From the cell containing the given text, extract its center point as [X, Y] coordinate. 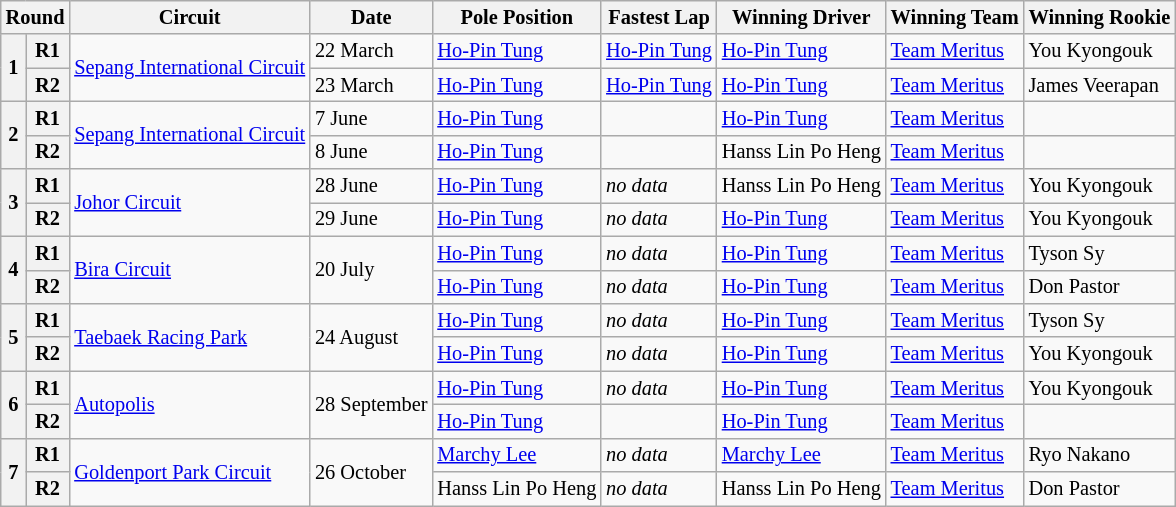
6 [14, 404]
Pole Position [516, 17]
28 September [371, 404]
Bira Circuit [190, 270]
Winning Driver [802, 17]
23 March [371, 85]
7 June [371, 118]
Winning Team [955, 17]
Winning Rookie [1100, 17]
1 [14, 68]
26 October [371, 472]
Round [36, 17]
3 [14, 202]
8 June [371, 152]
7 [14, 472]
24 August [371, 336]
22 March [371, 51]
28 June [371, 186]
Ryo Nakano [1100, 455]
Autopolis [190, 404]
Johor Circuit [190, 202]
Date [371, 17]
James Veerapan [1100, 85]
Taebaek Racing Park [190, 336]
20 July [371, 270]
Fastest Lap [659, 17]
4 [14, 270]
29 June [371, 219]
Goldenport Park Circuit [190, 472]
5 [14, 336]
2 [14, 134]
Circuit [190, 17]
